Return [x, y] of the center of cell containing provided text 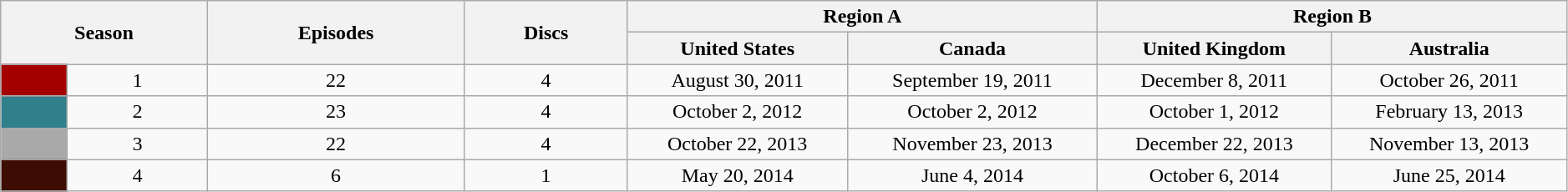
May 20, 2014 [737, 175]
Australia [1449, 48]
November 13, 2013 [1449, 144]
November 23, 2013 [972, 144]
Canada [972, 48]
Region A [862, 17]
Episodes [336, 33]
June 4, 2014 [972, 175]
October 26, 2011 [1449, 80]
23 [336, 112]
December 8, 2011 [1215, 80]
October 6, 2014 [1215, 175]
Discs [546, 33]
December 22, 2013 [1215, 144]
United Kingdom [1215, 48]
2 [137, 112]
3 [137, 144]
Season [104, 33]
September 19, 2011 [972, 80]
June 25, 2014 [1449, 175]
October 22, 2013 [737, 144]
6 [336, 175]
United States [737, 48]
August 30, 2011 [737, 80]
October 1, 2012 [1215, 112]
Region B [1333, 17]
February 13, 2013 [1449, 112]
